Output the (X, Y) coordinate of the center of the cell containing the given text.  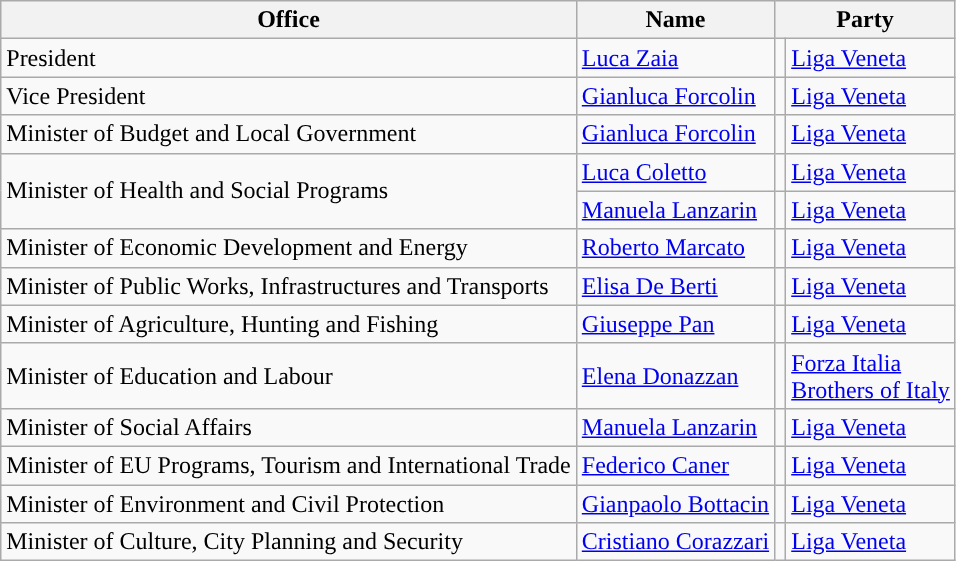
Elisa De Berti (675, 286)
Minister of Public Works, Infrastructures and Transports (289, 286)
Minister of Agriculture, Hunting and Fishing (289, 324)
Luca Coletto (675, 172)
Minister of Education and Labour (289, 376)
President (289, 58)
Elena Donazzan (675, 376)
Minister of EU Programs, Tourism and International Trade (289, 465)
Name (675, 20)
Vice President (289, 96)
Cristiano Corazzari (675, 542)
Minister of Health and Social Programs (289, 191)
Minister of Environment and Civil Protection (289, 503)
Giuseppe Pan (675, 324)
Luca Zaia (675, 58)
Minister of Social Affairs (289, 427)
Gianpaolo Bottacin (675, 503)
Party (866, 20)
Minister of Culture, City Planning and Security (289, 542)
Office (289, 20)
Minister of Economic Development and Energy (289, 248)
Minister of Budget and Local Government (289, 134)
Roberto Marcato (675, 248)
Forza Italia Brothers of Italy (871, 376)
Federico Caner (675, 465)
